Capture the cell that displays the provided text and extract its [x, y] central coordinate. 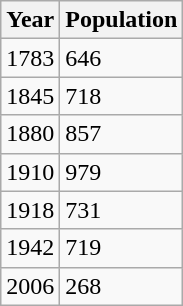
1942 [30, 248]
646 [122, 58]
268 [122, 286]
731 [122, 210]
1918 [30, 210]
857 [122, 134]
979 [122, 172]
719 [122, 248]
Year [30, 20]
1880 [30, 134]
1845 [30, 96]
2006 [30, 286]
1783 [30, 58]
Population [122, 20]
718 [122, 96]
1910 [30, 172]
